For the text-containing cell, return its midpoint in [x, y] coordinate format. 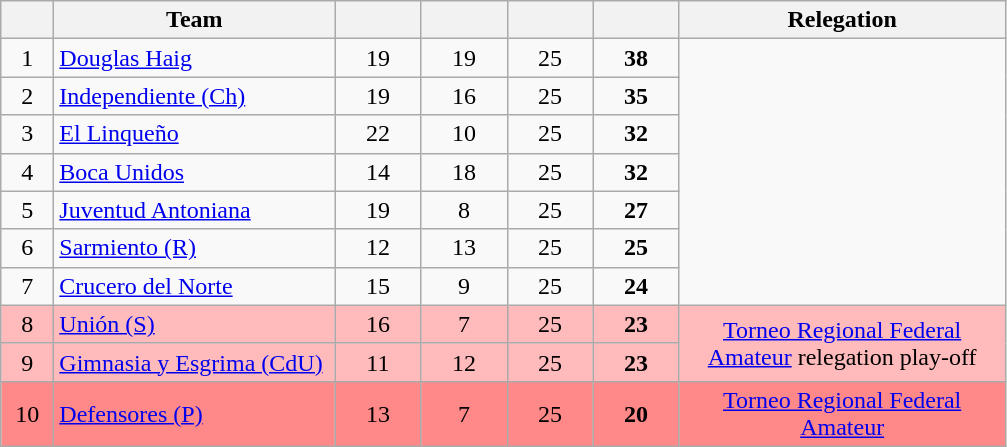
35 [636, 96]
38 [636, 58]
6 [28, 248]
Sarmiento (R) [194, 248]
18 [464, 172]
Torneo Regional Federal Amateur [842, 414]
Relegation [842, 20]
27 [636, 210]
Defensores (P) [194, 414]
22 [378, 134]
Independiente (Ch) [194, 96]
Torneo Regional Federal Amateur relegation play-off [842, 343]
11 [378, 362]
El Linqueño [194, 134]
2 [28, 96]
Team [194, 20]
24 [636, 286]
5 [28, 210]
4 [28, 172]
Douglas Haig [194, 58]
Juventud Antoniana [194, 210]
1 [28, 58]
14 [378, 172]
Boca Unidos [194, 172]
3 [28, 134]
15 [378, 286]
20 [636, 414]
Gimnasia y Esgrima (CdU) [194, 362]
Unión (S) [194, 324]
Crucero del Norte [194, 286]
